Scan for the cell matching the given text and deliver its [x, y] coordinate at center. 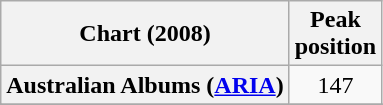
147 [335, 85]
Chart (2008) [145, 34]
Australian Albums (ARIA) [145, 85]
Peakposition [335, 34]
